Scan for the cell matching the given text and deliver its (X, Y) coordinate at center. 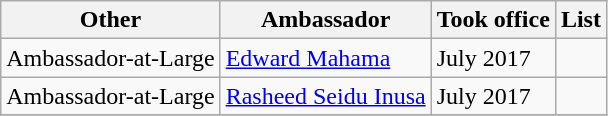
Ambassador (326, 20)
List (580, 20)
Other (110, 20)
Rasheed Seidu Inusa (326, 96)
Edward Mahama (326, 58)
Took office (493, 20)
